From the cell containing the given text, extract its center point as (X, Y) coordinate. 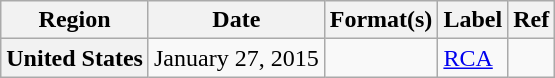
Format(s) (381, 20)
January 27, 2015 (236, 58)
Ref (532, 20)
United States (75, 58)
RCA (473, 58)
Label (473, 20)
Region (75, 20)
Date (236, 20)
